Search for the cell housing the specified text and yield its [X, Y] center coordinate. 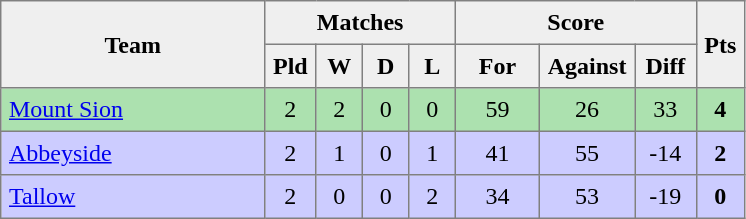
59 [497, 110]
41 [497, 153]
26 [586, 110]
L [432, 66]
55 [586, 153]
Pts [720, 44]
-14 [666, 153]
Team [133, 44]
Pld [290, 66]
Matches [360, 23]
34 [497, 197]
For [497, 66]
D [385, 66]
53 [586, 197]
-19 [666, 197]
Tallow [133, 197]
Abbeyside [133, 153]
33 [666, 110]
Score [576, 23]
4 [720, 110]
Against [586, 66]
W [339, 66]
Diff [666, 66]
Mount Sion [133, 110]
